Return the (X, Y) coordinate for the center point of the cell that contains the specified text.  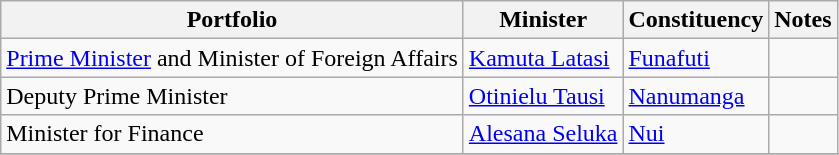
Minister for Finance (232, 134)
Notes (803, 20)
Portfolio (232, 20)
Alesana Seluka (543, 134)
Funafuti (696, 58)
Nanumanga (696, 96)
Kamuta Latasi (543, 58)
Otinielu Tausi (543, 96)
Deputy Prime Minister (232, 96)
Minister (543, 20)
Constituency (696, 20)
Nui (696, 134)
Prime Minister and Minister of Foreign Affairs (232, 58)
